Provide the (X, Y) coordinate of the cell's center where the given text is located.  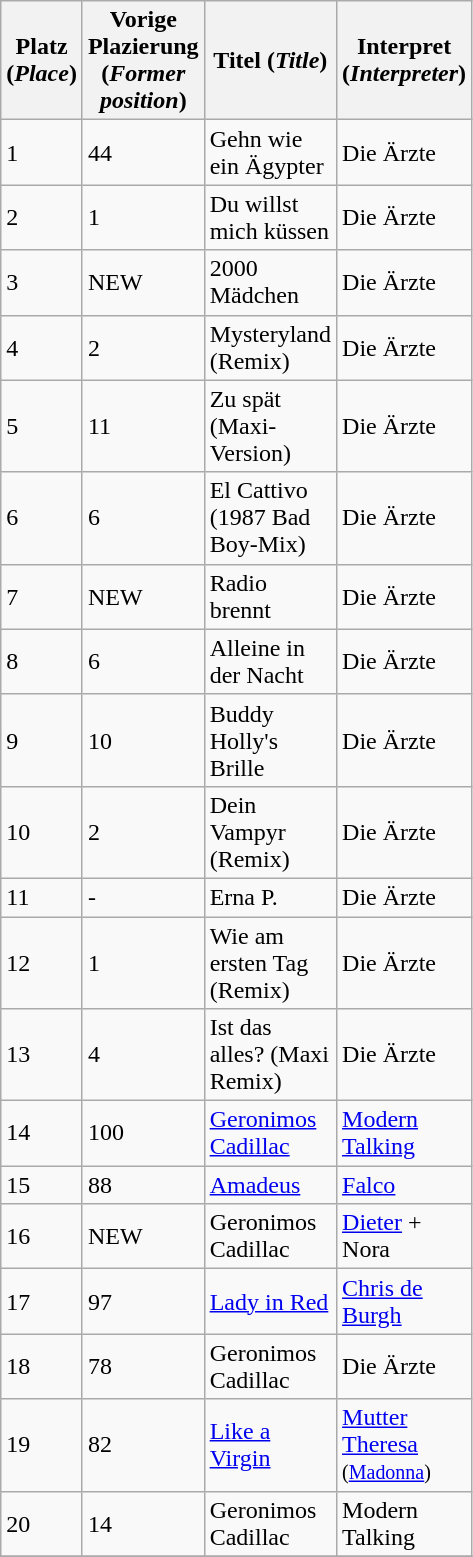
- (143, 897)
82 (143, 1445)
Titel (Title) (270, 60)
Alleine in der Nacht (270, 662)
Ist das alles? (Maxi Remix) (270, 1055)
Dein Vampyr (Remix) (270, 832)
Platz (Place) (42, 60)
3 (42, 282)
15 (42, 1185)
78 (143, 1366)
88 (143, 1185)
9 (42, 740)
18 (42, 1366)
Vorige Plazierung (Former position) (143, 60)
12 (42, 962)
El Cattivo (1987 Bad Boy-Mix) (270, 518)
Falco (404, 1185)
Buddy Holly's Brille (270, 740)
Like a Virgin (270, 1445)
Zu spät (Maxi-Version) (270, 426)
97 (143, 1302)
17 (42, 1302)
Mutter Theresa (Madonna) (404, 1445)
20 (42, 1524)
Chris de Burgh (404, 1302)
Wie am ersten Tag (Remix) (270, 962)
Gehn wie ein Ägypter (270, 152)
100 (143, 1134)
7 (42, 596)
16 (42, 1236)
8 (42, 662)
Erna P. (270, 897)
Radio brennt (270, 596)
Mysteryland (Remix) (270, 348)
Du willst mich küssen (270, 218)
Interpret (Interpreter) (404, 60)
Dieter + Nora (404, 1236)
Amadeus (270, 1185)
19 (42, 1445)
5 (42, 426)
44 (143, 152)
2000 Mädchen (270, 282)
Lady in Red (270, 1302)
13 (42, 1055)
